Pinpoint the cell where the given text exists, returning its [X, Y] midpoint coordinate. 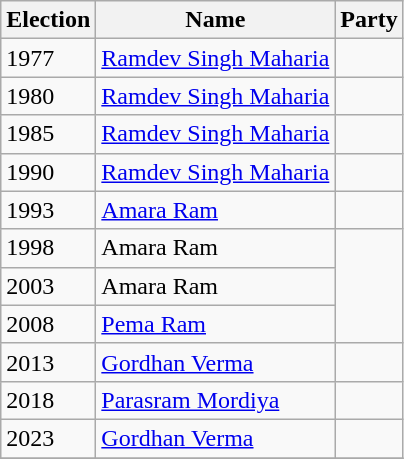
1985 [48, 134]
1990 [48, 172]
2023 [48, 438]
2003 [48, 286]
Pema Ram [216, 324]
1993 [48, 210]
1977 [48, 58]
1980 [48, 96]
2008 [48, 324]
Name [216, 20]
2018 [48, 400]
Party [369, 20]
Parasram Mordiya [216, 400]
1998 [48, 248]
2013 [48, 362]
Election [48, 20]
